Locate the cell with the specified text and output its [X, Y] center coordinate. 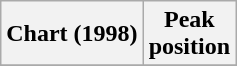
Peak position [189, 34]
Chart (1998) [72, 34]
